Return the [x, y] coordinate for the center point of the cell that contains the specified text.  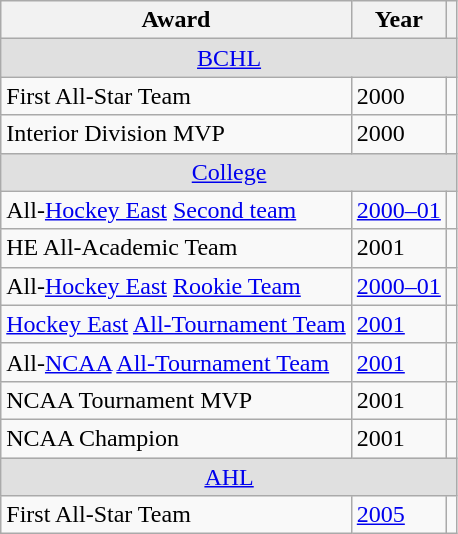
All-Hockey East Rookie Team [176, 286]
Award [176, 20]
All-NCAA All-Tournament Team [176, 362]
College [230, 172]
AHL [230, 477]
BCHL [230, 58]
Year [398, 20]
NCAA Tournament MVP [176, 400]
Hockey East All-Tournament Team [176, 324]
Interior Division MVP [176, 134]
HE All-Academic Team [176, 248]
NCAA Champion [176, 438]
All-Hockey East Second team [176, 210]
2005 [398, 515]
